For the text-containing cell, return its midpoint in [x, y] coordinate format. 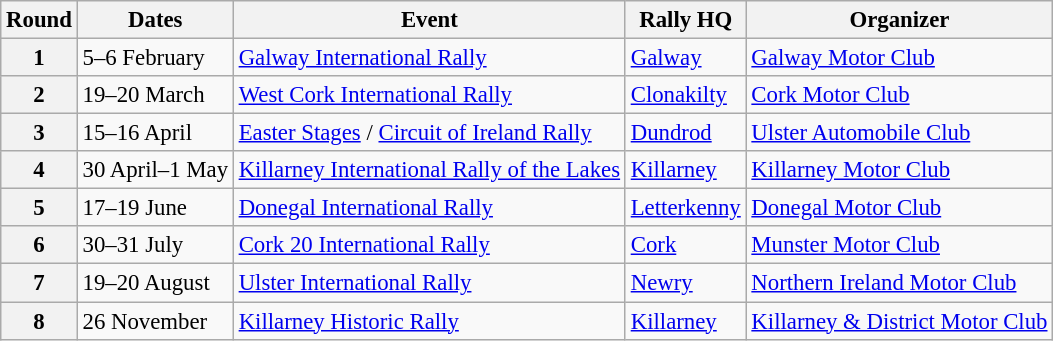
26 November [155, 321]
Munster Motor Club [900, 245]
Round [39, 20]
Rally HQ [686, 20]
Killarney Motor Club [900, 170]
4 [39, 170]
19–20 August [155, 283]
Killarney Historic Rally [429, 321]
30–31 July [155, 245]
3 [39, 133]
Newry [686, 283]
Organizer [900, 20]
Letterkenny [686, 208]
30 April–1 May [155, 170]
7 [39, 283]
West Cork International Rally [429, 95]
1 [39, 58]
Galway Motor Club [900, 58]
Northern Ireland Motor Club [900, 283]
Ulster International Rally [429, 283]
Dates [155, 20]
15–16 April [155, 133]
Cork Motor Club [900, 95]
Galway International Rally [429, 58]
Dundrod [686, 133]
Clonakilty [686, 95]
Ulster Automobile Club [900, 133]
2 [39, 95]
5 [39, 208]
Cork [686, 245]
Easter Stages / Circuit of Ireland Rally [429, 133]
6 [39, 245]
Galway [686, 58]
Donegal International Rally [429, 208]
Killarney International Rally of the Lakes [429, 170]
19–20 March [155, 95]
Cork 20 International Rally [429, 245]
17–19 June [155, 208]
Killarney & District Motor Club [900, 321]
Event [429, 20]
8 [39, 321]
5–6 February [155, 58]
Donegal Motor Club [900, 208]
